Detect which cell encompasses the target text, then output its (x, y) center coordinate. 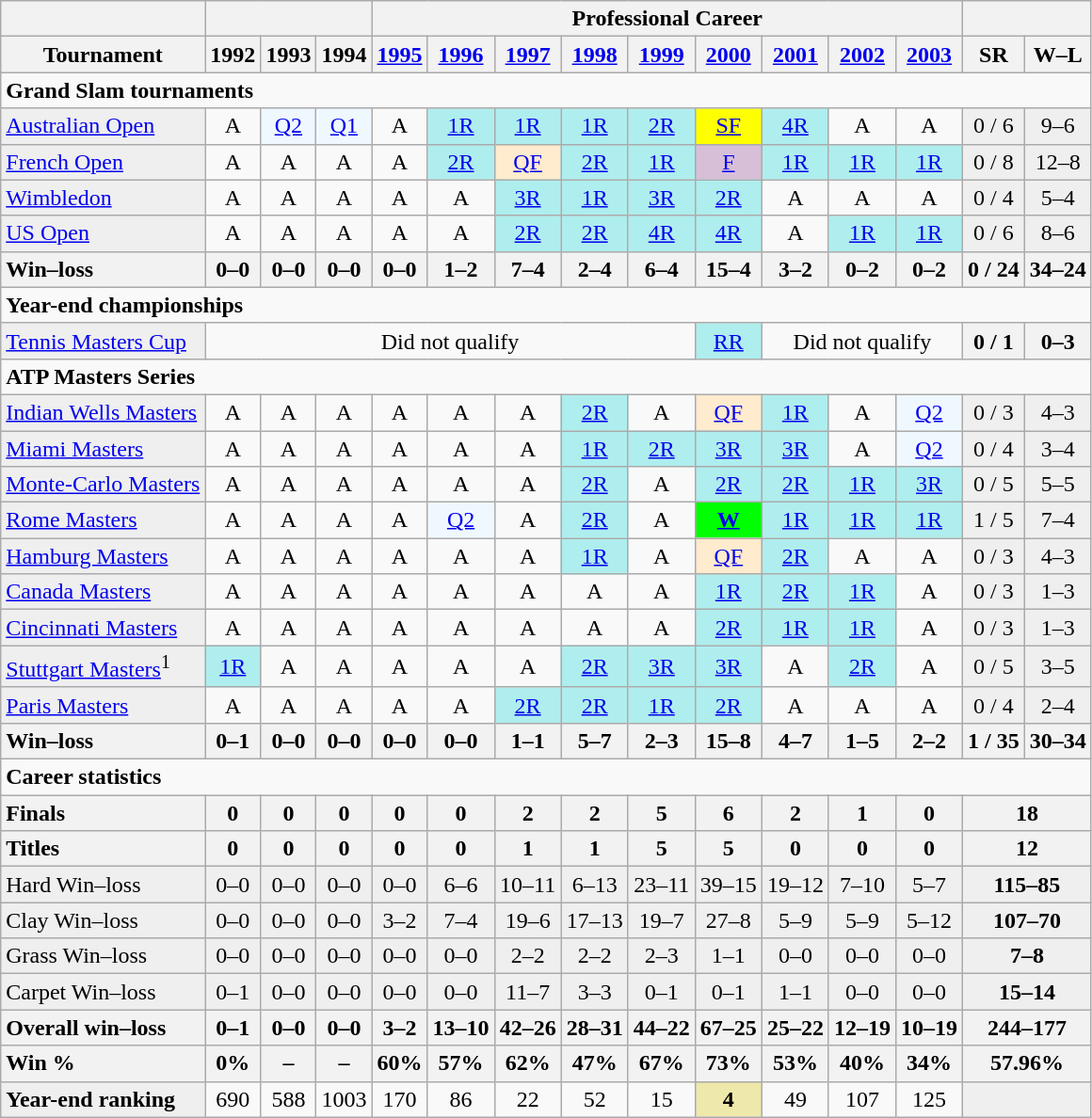
1003 (345, 1099)
W–L (1058, 55)
6 (729, 813)
8–6 (1058, 233)
49 (795, 1099)
19–7 (661, 920)
15–8 (729, 741)
690 (233, 1099)
34% (928, 1063)
Wimbledon (104, 198)
5–5 (1058, 485)
RR (729, 341)
60% (399, 1063)
1997 (527, 55)
57.96% (1028, 1063)
Indian Wells Masters (104, 412)
57% (461, 1063)
1 / 5 (994, 520)
18 (1028, 813)
12–8 (1058, 162)
15–14 (1028, 992)
Clay Win–loss (104, 920)
Australian Open (104, 126)
SF (729, 126)
15–4 (729, 269)
47% (595, 1063)
11–7 (527, 992)
W (729, 520)
1 / 35 (994, 741)
Win % (104, 1063)
0% (233, 1063)
Stuttgart Masters1 (104, 666)
6–6 (461, 885)
107 (862, 1099)
Paris Masters (104, 705)
1996 (461, 55)
19–6 (527, 920)
1–2 (461, 269)
73% (729, 1063)
Carpet Win–loss (104, 992)
Hamburg Masters (104, 556)
1994 (345, 55)
1995 (399, 55)
22 (527, 1099)
170 (399, 1099)
Monte-Carlo Masters (104, 485)
0 / 8 (994, 162)
Career statistics (546, 777)
2001 (795, 55)
1998 (595, 55)
Titles (104, 849)
Hard Win–loss (104, 885)
Year-end ranking (104, 1099)
Finals (104, 813)
0 / 1 (994, 341)
25–22 (795, 1028)
Canada Masters (104, 592)
Overall win–loss (104, 1028)
2000 (729, 55)
39–15 (729, 885)
13–10 (461, 1028)
12–19 (862, 1028)
30–34 (1058, 741)
French Open (104, 162)
17–13 (595, 920)
52 (595, 1099)
44–22 (661, 1028)
0 / 24 (994, 269)
4 (729, 1099)
Grand Slam tournaments (546, 90)
5–4 (1058, 198)
Tennis Masters Cup (104, 341)
1999 (661, 55)
244–177 (1028, 1028)
7–8 (1028, 956)
Rome Masters (104, 520)
1992 (233, 55)
ATP Masters Series (546, 376)
2003 (928, 55)
53% (795, 1063)
5–12 (928, 920)
0–3 (1058, 341)
62% (527, 1063)
Year-end championships (546, 305)
2002 (862, 55)
67% (661, 1063)
US Open (104, 233)
Cincinnati Masters (104, 628)
86 (461, 1099)
9–6 (1058, 126)
3–3 (595, 992)
7–10 (862, 885)
Miami Masters (104, 449)
3–5 (1058, 666)
40% (862, 1063)
27–8 (729, 920)
Grass Win–loss (104, 956)
1993 (288, 55)
Q1 (345, 126)
Professional Career (667, 19)
115–85 (1028, 885)
28–31 (595, 1028)
1–5 (862, 741)
42–26 (527, 1028)
23–11 (661, 885)
107–70 (1028, 920)
34–24 (1058, 269)
6–4 (661, 269)
67–25 (729, 1028)
19–12 (795, 885)
SR (994, 55)
12 (1028, 849)
Tournament (104, 55)
3–4 (1058, 449)
125 (928, 1099)
10–19 (928, 1028)
6–13 (595, 885)
4–7 (795, 741)
588 (288, 1099)
15 (661, 1099)
F (729, 162)
10–11 (527, 885)
